Search for the cell housing the specified text and yield its [x, y] center coordinate. 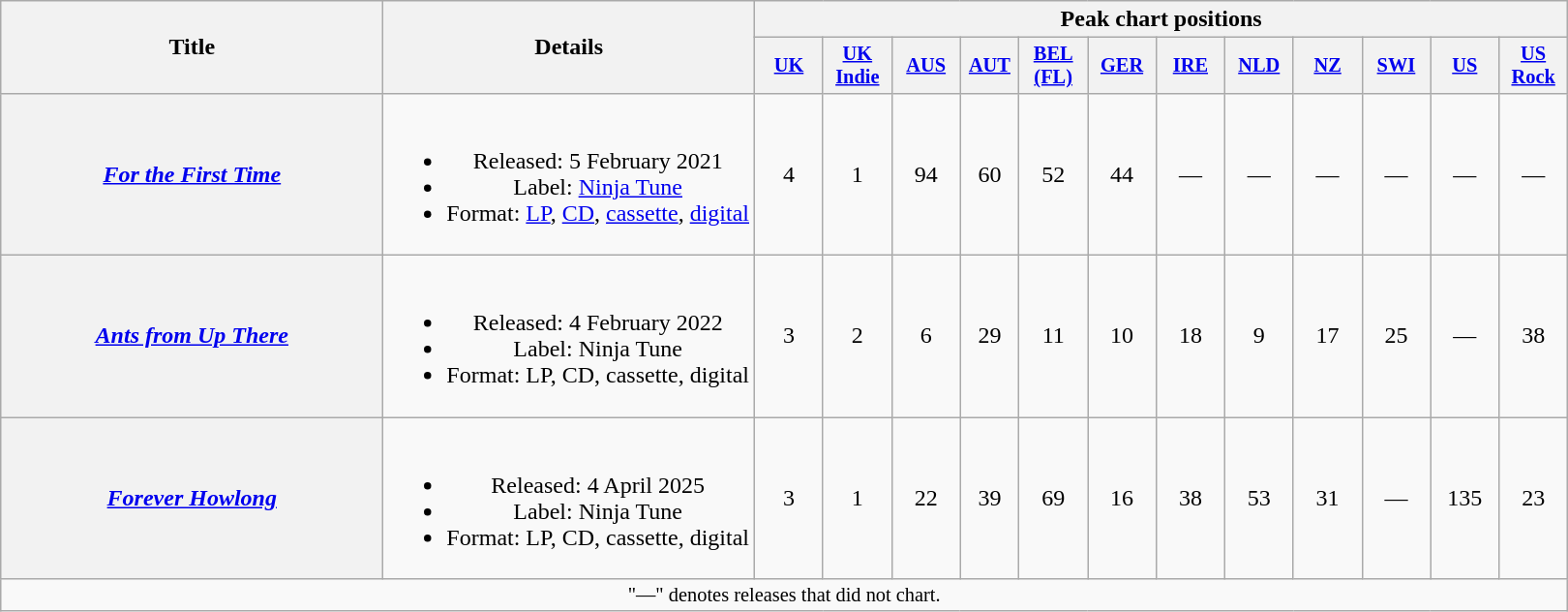
UK [790, 66]
IRE [1191, 66]
44 [1123, 174]
BEL(FL) [1053, 66]
135 [1465, 498]
Released: 5 February 2021Label: Ninja TuneFormat: LP, CD, cassette, digital [569, 174]
AUS [925, 66]
GER [1123, 66]
Forever Howlong [192, 498]
94 [925, 174]
USRock [1533, 66]
Released: 4 February 2022Label: Ninja TuneFormat: LP, CD, cassette, digital [569, 337]
6 [925, 337]
Released: 4 April 2025Label: Ninja TuneFormat: LP, CD, cassette, digital [569, 498]
11 [1053, 337]
SWI [1396, 66]
53 [1258, 498]
4 [790, 174]
23 [1533, 498]
31 [1328, 498]
29 [989, 337]
9 [1258, 337]
22 [925, 498]
Title [192, 47]
UKIndie [858, 66]
Ants from Up There [192, 337]
Peak chart positions [1161, 19]
Details [569, 47]
2 [858, 337]
"—" denotes releases that did not chart. [784, 596]
17 [1328, 337]
18 [1191, 337]
10 [1123, 337]
60 [989, 174]
AUT [989, 66]
25 [1396, 337]
16 [1123, 498]
NLD [1258, 66]
69 [1053, 498]
US [1465, 66]
For the First Time [192, 174]
39 [989, 498]
52 [1053, 174]
NZ [1328, 66]
